From the cell containing the given text, extract its center point as (X, Y) coordinate. 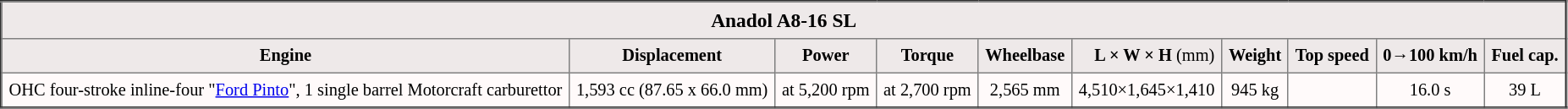
Fuel cap. (1525, 55)
2,565 mm (1026, 90)
Power (826, 55)
Weight (1256, 55)
16.0 s (1430, 90)
at 5,200 rpm (826, 90)
Anadol A8-16 SL (784, 19)
39 L (1525, 90)
Top speed (1332, 55)
0→100 km/h (1430, 55)
at 2,700 rpm (927, 90)
4,510×1,645×1,410 (1146, 90)
1,593 cc (87.65 x 66.0 mm) (672, 90)
L × W × H (mm) (1146, 55)
Engine (286, 55)
Torque (927, 55)
Wheelbase (1026, 55)
Displacement (672, 55)
945 kg (1256, 90)
OHC four-stroke inline-four "Ford Pinto", 1 single barrel Motorcraft carburettor (286, 90)
